For the text-containing cell, return its midpoint in (X, Y) coordinate format. 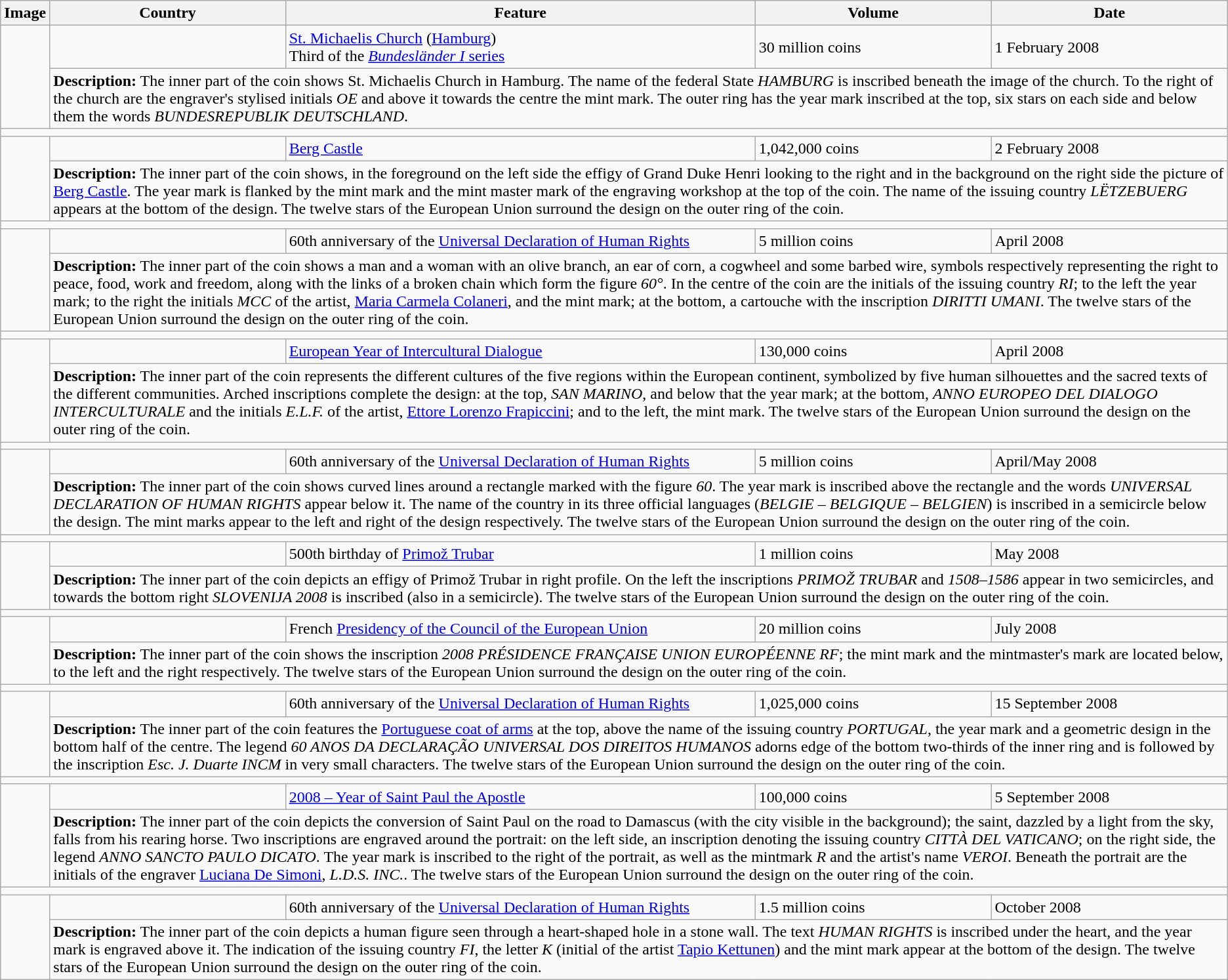
Country (168, 13)
130,000 coins (873, 351)
2 February 2008 (1109, 148)
April/May 2008 (1109, 462)
100,000 coins (873, 796)
July 2008 (1109, 629)
Volume (873, 13)
European Year of Intercultural Dialogue (520, 351)
1 million coins (873, 554)
30 million coins (873, 47)
1.5 million coins (873, 907)
Date (1109, 13)
Feature (520, 13)
20 million coins (873, 629)
French Presidency of the Council of the European Union (520, 629)
May 2008 (1109, 554)
St. Michaelis Church (Hamburg)Third of the Bundesländer I series (520, 47)
5 September 2008 (1109, 796)
2008 – Year of Saint Paul the Apostle (520, 796)
500th birthday of Primož Trubar (520, 554)
1,042,000 coins (873, 148)
1 February 2008 (1109, 47)
1,025,000 coins (873, 704)
Image (25, 13)
October 2008 (1109, 907)
Berg Castle (520, 148)
15 September 2008 (1109, 704)
